Extract the (X, Y) coordinate from the center of the cell holding the provided text.  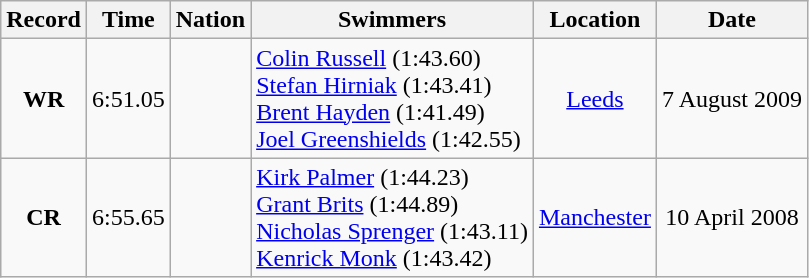
Date (732, 20)
Location (594, 20)
CR (44, 218)
10 April 2008 (732, 218)
Swimmers (392, 20)
7 August 2009 (732, 98)
6:55.65 (128, 218)
Kirk Palmer (1:44.23)Grant Brits (1:44.89)Nicholas Sprenger (1:43.11)Kenrick Monk (1:43.42) (392, 218)
6:51.05 (128, 98)
WR (44, 98)
Nation (210, 20)
Time (128, 20)
Manchester (594, 218)
Leeds (594, 98)
Colin Russell (1:43.60)Stefan Hirniak (1:43.41)Brent Hayden (1:41.49)Joel Greenshields (1:42.55) (392, 98)
Record (44, 20)
